Pinpoint the cell where the given text exists, returning its [x, y] midpoint coordinate. 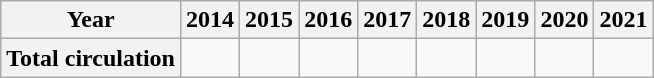
2015 [270, 20]
Year [91, 20]
2018 [446, 20]
Total circulation [91, 58]
2019 [506, 20]
2020 [564, 20]
2021 [624, 20]
2016 [328, 20]
2014 [210, 20]
2017 [388, 20]
